Search for the cell housing the specified text and yield its (X, Y) center coordinate. 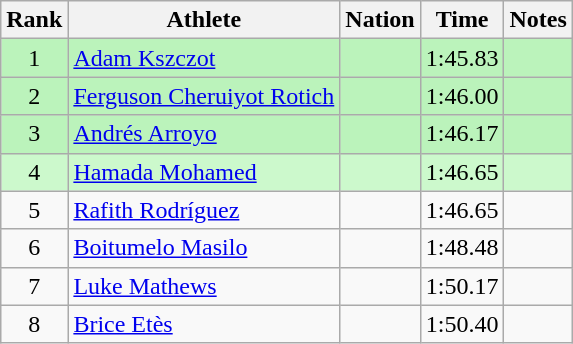
1:45.83 (462, 58)
1:50.17 (462, 286)
3 (34, 134)
1:46.00 (462, 96)
1 (34, 58)
4 (34, 172)
Boitumelo Masilo (204, 248)
Luke Mathews (204, 286)
Time (462, 20)
1:48.48 (462, 248)
6 (34, 248)
7 (34, 286)
Ferguson Cheruiyot Rotich (204, 96)
1:50.40 (462, 324)
5 (34, 210)
Adam Kszczot (204, 58)
Brice Etès (204, 324)
Notes (538, 20)
Nation (380, 20)
1:46.17 (462, 134)
Rafith Rodríguez (204, 210)
Hamada Mohamed (204, 172)
Rank (34, 20)
Andrés Arroyo (204, 134)
Athlete (204, 20)
8 (34, 324)
2 (34, 96)
